Detect which cell encompasses the target text, then output its [X, Y] center coordinate. 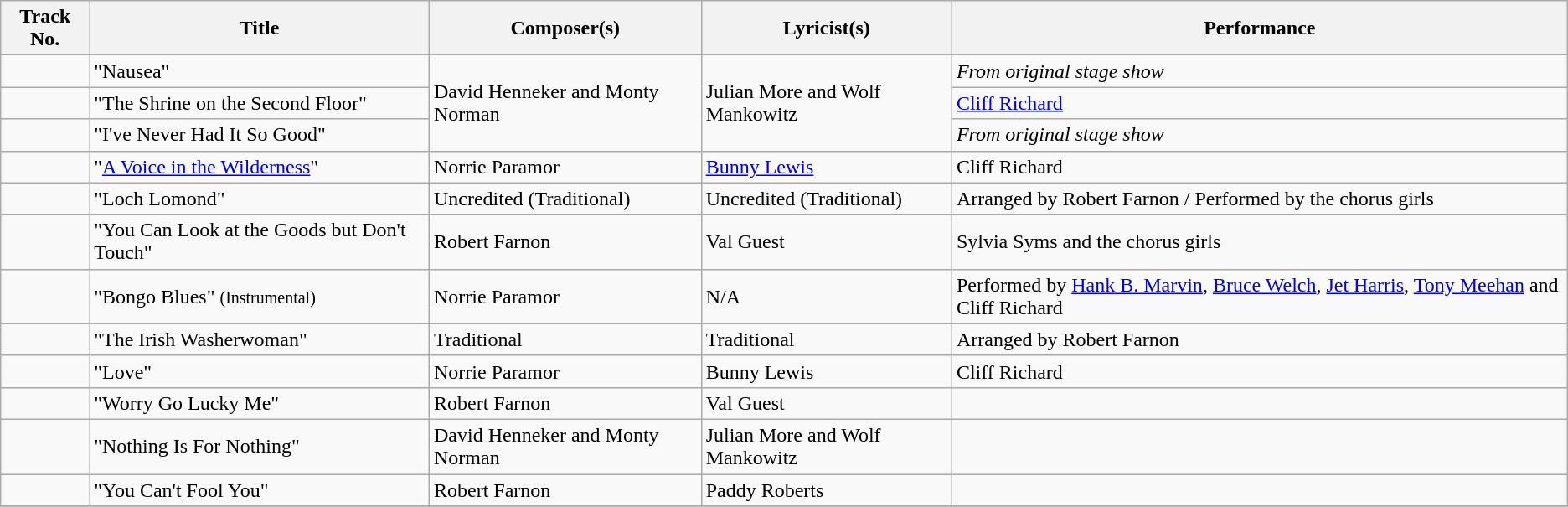
"I've Never Had It So Good" [260, 135]
"The Irish Washerwoman" [260, 339]
Arranged by Robert Farnon [1260, 339]
"Nothing Is For Nothing" [260, 446]
Composer(s) [565, 28]
"You Can Look at the Goods but Don't Touch" [260, 241]
"Loch Lomond" [260, 199]
Sylvia Syms and the chorus girls [1260, 241]
"Love" [260, 371]
Arranged by Robert Farnon / Performed by the chorus girls [1260, 199]
"Bongo Blues" (Instrumental) [260, 297]
"You Can't Fool You" [260, 490]
N/A [826, 297]
"The Shrine on the Second Floor" [260, 103]
"Worry Go Lucky Me" [260, 403]
Lyricist(s) [826, 28]
Performed by Hank B. Marvin, Bruce Welch, Jet Harris, Tony Meehan and Cliff Richard [1260, 297]
Performance [1260, 28]
Paddy Roberts [826, 490]
Title [260, 28]
Track No. [45, 28]
"Nausea" [260, 71]
"A Voice in the Wilderness" [260, 167]
